Search for the cell housing the specified text and yield its [x, y] center coordinate. 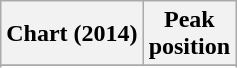
Chart (2014) [72, 34]
Peakposition [189, 34]
